Find where the given text appears and provide that cell's center as (x, y) coordinate. 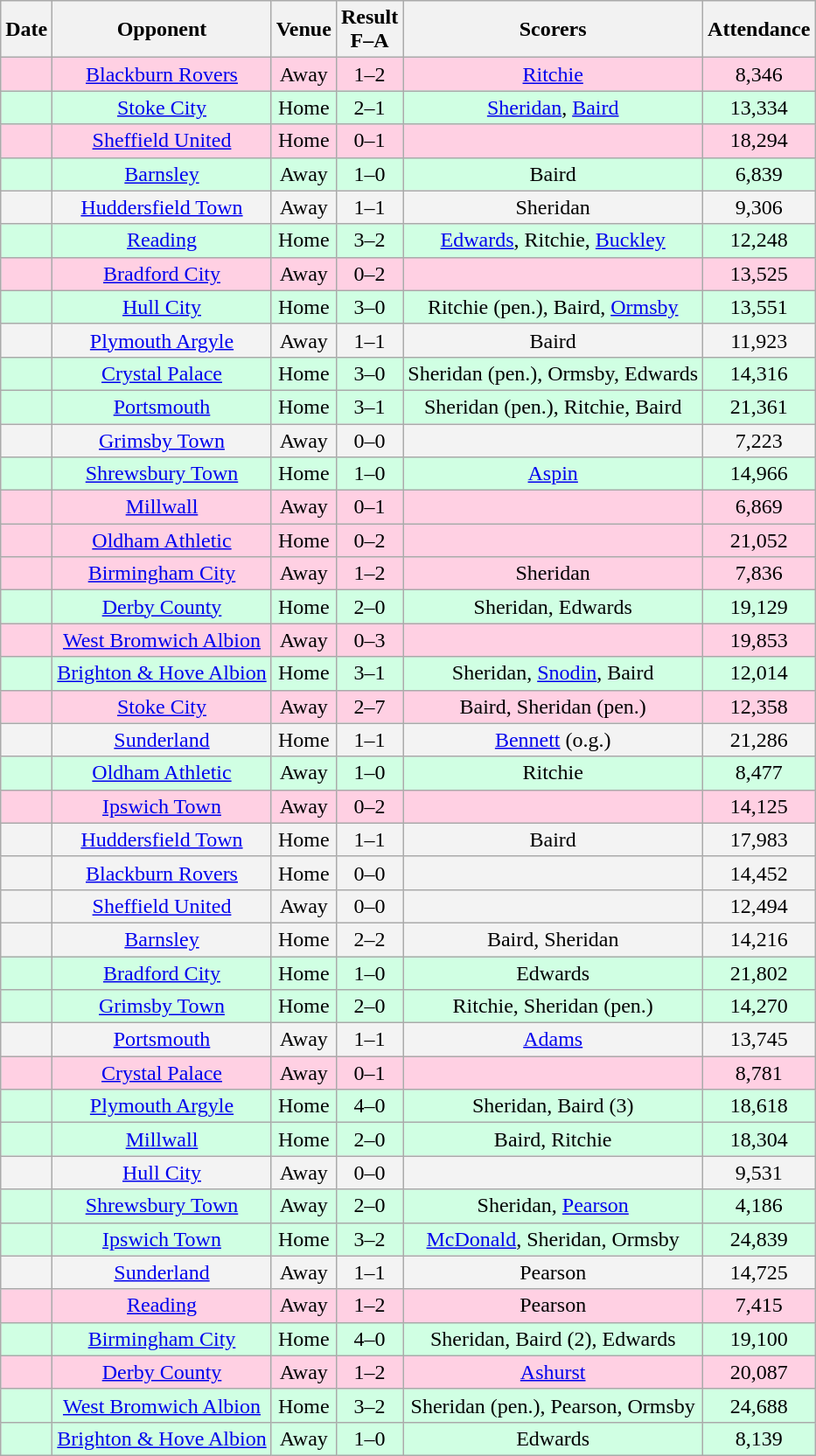
Edwards, Ritchie, Buckley (553, 240)
9,531 (759, 1173)
Ritchie (pen.), Baird, Ormsby (553, 307)
Sheridan, Baird (3) (553, 1106)
Sheridan (pen.), Ormsby, Edwards (553, 373)
18,304 (759, 1139)
Bennett (o.g.) (553, 740)
19,853 (759, 640)
Baird, Ritchie (553, 1139)
0–3 (369, 640)
Sheridan, Pearson (553, 1206)
14,452 (759, 873)
13,525 (759, 274)
2–2 (369, 939)
McDonald, Sheridan, Ormsby (553, 1239)
21,286 (759, 740)
Sheridan, Snodin, Baird (553, 673)
Sheridan, Baird (2), Edwards (553, 1339)
24,688 (759, 1405)
Ritchie, Sheridan (pen.) (553, 1007)
Baird, Sheridan (553, 939)
12,014 (759, 673)
9,306 (759, 207)
12,248 (759, 240)
14,216 (759, 939)
13,334 (759, 108)
17,983 (759, 839)
14,725 (759, 1272)
7,415 (759, 1306)
21,361 (759, 407)
14,270 (759, 1007)
20,087 (759, 1372)
Sheridan (pen.), Pearson, Ormsby (553, 1405)
Sheridan, Edwards (553, 607)
8,477 (759, 773)
13,745 (759, 1040)
18,294 (759, 141)
13,551 (759, 307)
Scorers (553, 30)
Baird, Sheridan (pen.) (553, 707)
11,923 (759, 340)
6,869 (759, 507)
2–7 (369, 707)
Adams (553, 1040)
ResultF–A (369, 30)
19,100 (759, 1339)
8,139 (759, 1439)
21,052 (759, 540)
24,839 (759, 1239)
21,802 (759, 973)
19,129 (759, 607)
12,494 (759, 906)
Venue (303, 30)
8,346 (759, 74)
Attendance (759, 30)
6,839 (759, 174)
Sheridan (pen.), Ritchie, Baird (553, 407)
12,358 (759, 707)
2–1 (369, 108)
4,186 (759, 1206)
Opponent (162, 30)
7,223 (759, 440)
8,781 (759, 1073)
14,966 (759, 474)
Sheridan, Baird (553, 108)
Date (26, 30)
Ashurst (553, 1372)
Aspin (553, 474)
18,618 (759, 1106)
14,316 (759, 373)
14,125 (759, 806)
7,836 (759, 574)
